Detect which cell encompasses the target text, then output its (x, y) center coordinate. 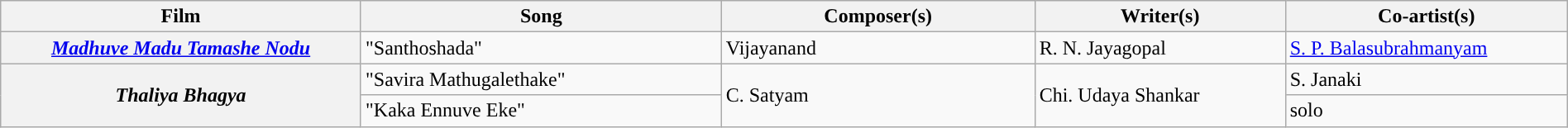
"Savira Mathugalethake" (541, 79)
Film (181, 17)
Writer(s) (1159, 17)
"Kaka Ennuve Eke" (541, 111)
Co-artist(s) (1426, 17)
Chi. Udaya Shankar (1159, 95)
Vijayanand (878, 48)
Composer(s) (878, 17)
"Santhoshada" (541, 48)
R. N. Jayagopal (1159, 48)
C. Satyam (878, 95)
solo (1426, 111)
S. Janaki (1426, 79)
S. P. Balasubrahmanyam (1426, 48)
Thaliya Bhagya (181, 95)
Madhuve Madu Tamashe Nodu (181, 48)
Song (541, 17)
